Pinpoint the cell where the given text exists, returning its [X, Y] midpoint coordinate. 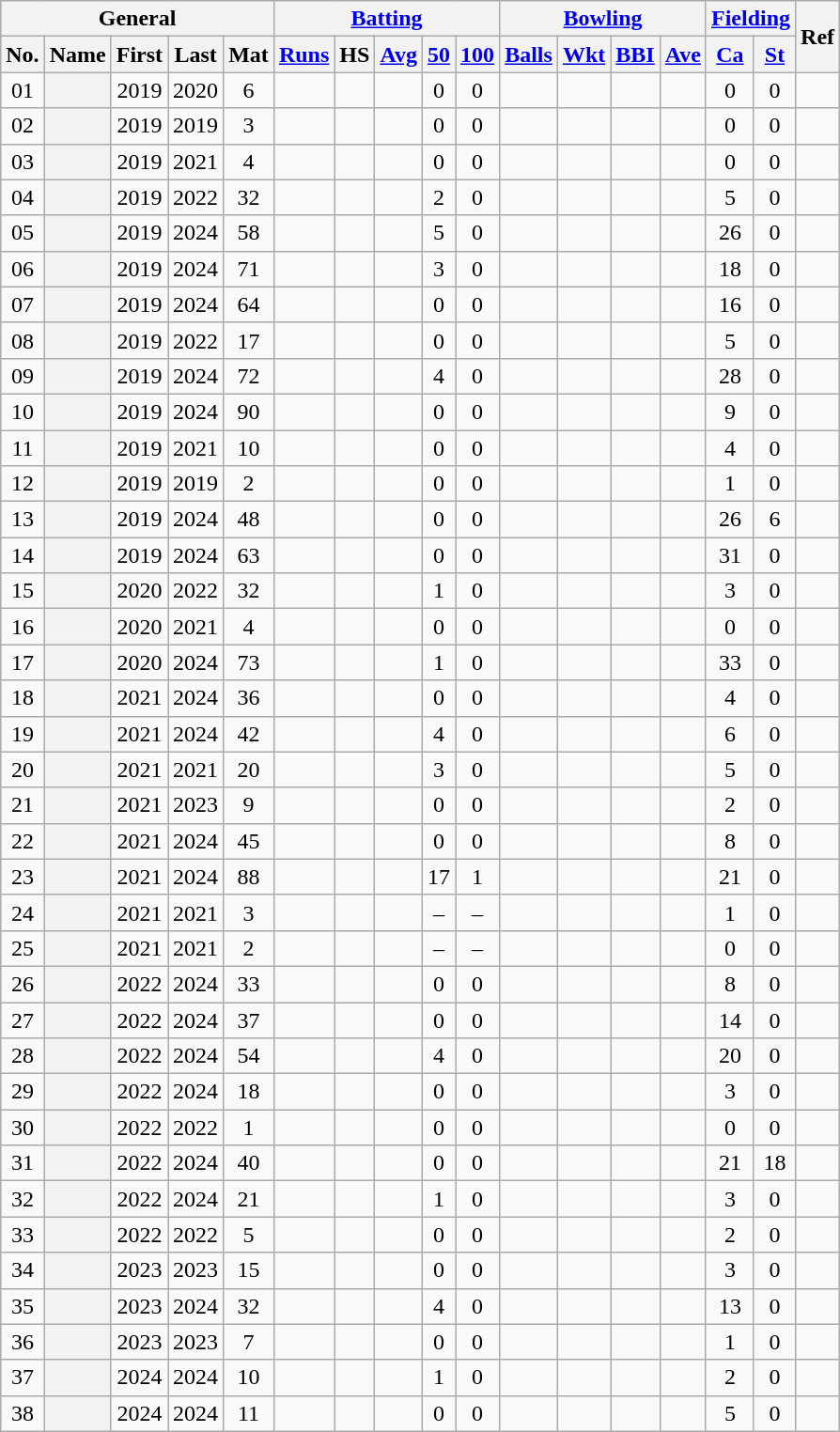
Ca [729, 54]
25 [23, 948]
73 [249, 662]
08 [23, 340]
St [774, 54]
45 [249, 841]
01 [23, 90]
Runs [303, 54]
Name [77, 54]
22 [23, 841]
23 [23, 877]
Avg [398, 54]
29 [23, 1092]
05 [23, 233]
06 [23, 269]
Mat [249, 54]
BBI [635, 54]
90 [249, 412]
100 [477, 54]
02 [23, 126]
88 [249, 877]
07 [23, 304]
03 [23, 162]
58 [249, 233]
HS [355, 54]
12 [23, 484]
30 [23, 1128]
Balls [529, 54]
19 [23, 734]
Wkt [583, 54]
General [137, 19]
Bowling [603, 19]
First [139, 54]
40 [249, 1163]
42 [249, 734]
Last [195, 54]
Ave [682, 54]
50 [438, 54]
35 [23, 1306]
63 [249, 555]
Batting [386, 19]
34 [23, 1270]
Ref [817, 37]
54 [249, 1056]
7 [249, 1342]
04 [23, 197]
64 [249, 304]
27 [23, 1020]
24 [23, 912]
71 [249, 269]
38 [23, 1413]
09 [23, 376]
48 [249, 520]
Fielding [750, 19]
No. [23, 54]
72 [249, 376]
